Determine the (X, Y) coordinate at the center of the cell enclosing the given text.  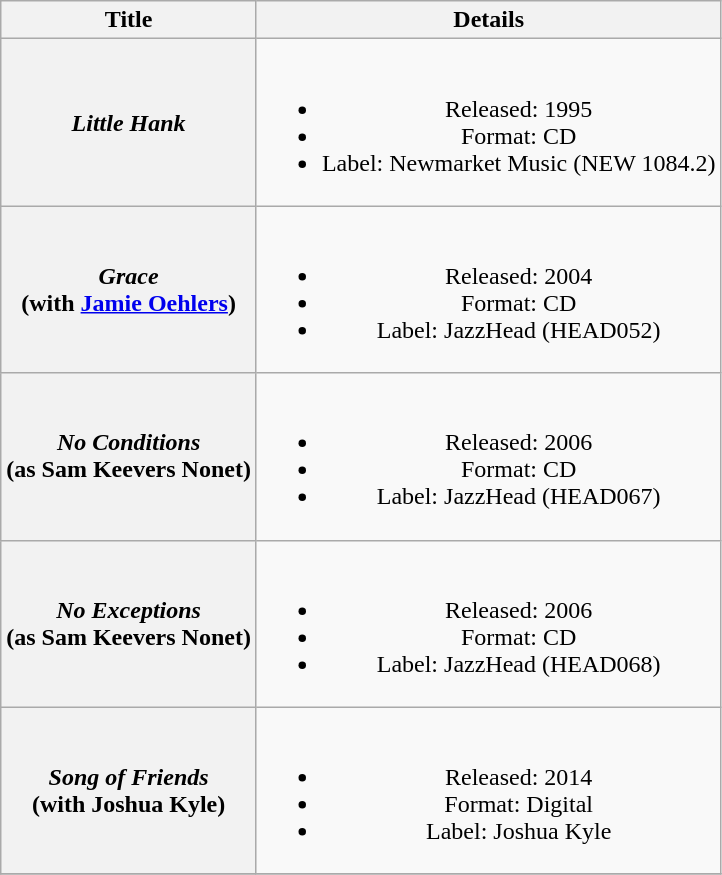
Details (488, 20)
Released: 1995Format: CDLabel: Newmarket Music (NEW 1084.2) (488, 122)
No Exceptions (as Sam Keevers Nonet) (129, 624)
Grace (with Jamie Oehlers) (129, 290)
Released: 2014Format: DigitalLabel: Joshua Kyle (488, 790)
Little Hank (129, 122)
Song of Friends (with Joshua Kyle) (129, 790)
Released: 2006Format: CDLabel: JazzHead (HEAD067) (488, 456)
No Conditions (as Sam Keevers Nonet) (129, 456)
Released: 2006Format: CDLabel: JazzHead (HEAD068) (488, 624)
Released: 2004Format: CDLabel: JazzHead (HEAD052) (488, 290)
Title (129, 20)
